Return the (X, Y) coordinate for the center point of the cell that contains the specified text.  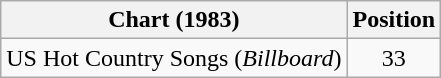
33 (394, 58)
Chart (1983) (174, 20)
Position (394, 20)
US Hot Country Songs (Billboard) (174, 58)
